Return (X, Y) of the center of cell containing provided text 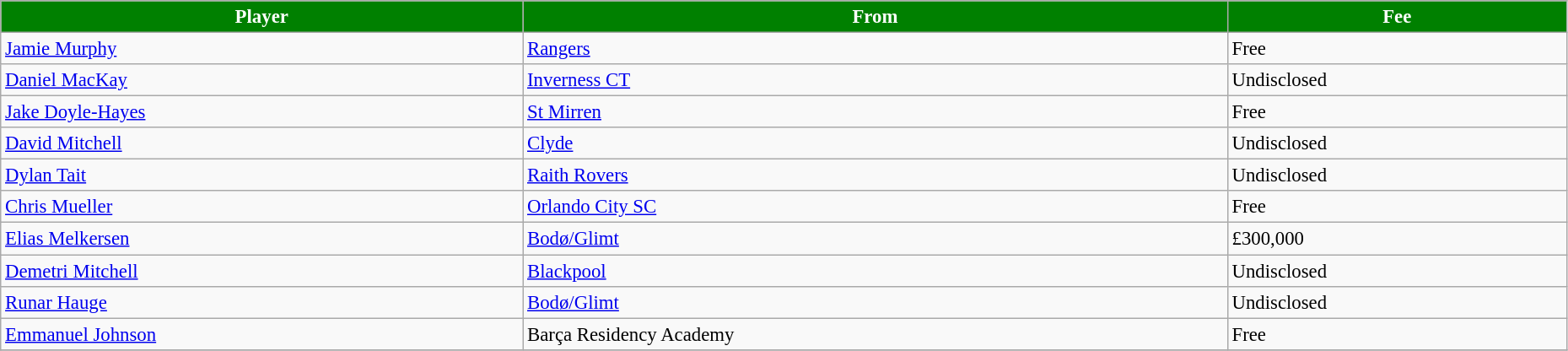
St Mirren (876, 112)
Rangers (876, 49)
Player (261, 17)
Jake Doyle-Hayes (261, 112)
David Mitchell (261, 143)
Orlando City SC (876, 207)
Elias Melkersen (261, 239)
Daniel MacKay (261, 80)
Barça Residency Academy (876, 334)
Runar Hauge (261, 302)
Fee (1397, 17)
Raith Rovers (876, 175)
Chris Mueller (261, 207)
Demetri Mitchell (261, 271)
Emmanuel Johnson (261, 334)
Inverness CT (876, 80)
Clyde (876, 143)
From (876, 17)
Dylan Tait (261, 175)
£300,000 (1397, 239)
Blackpool (876, 271)
Jamie Murphy (261, 49)
